Scan for the cell matching the given text and deliver its [X, Y] coordinate at center. 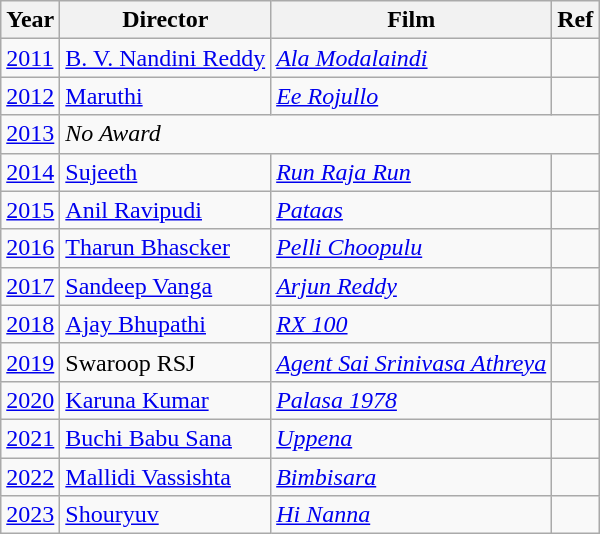
Arjun Reddy [412, 286]
Run Raja Run [412, 172]
Buchi Babu Sana [166, 438]
Ee Rojullo [412, 96]
2018 [30, 324]
2013 [30, 134]
Tharun Bhascker [166, 248]
Uppena [412, 438]
Sandeep Vanga [166, 286]
2011 [30, 58]
2015 [30, 210]
No Award [330, 134]
2012 [30, 96]
Anil Ravipudi [166, 210]
Pelli Choopulu [412, 248]
Shouryuv [166, 515]
Hi Nanna [412, 515]
Bimbisara [412, 477]
Palasa 1978 [412, 400]
Ajay Bhupathi [166, 324]
2016 [30, 248]
Sujeeth [166, 172]
Director [166, 20]
2014 [30, 172]
2022 [30, 477]
Mallidi Vassishta [166, 477]
2019 [30, 362]
Ref [576, 20]
Year [30, 20]
Film [412, 20]
Swaroop RSJ [166, 362]
Pataas [412, 210]
2021 [30, 438]
2023 [30, 515]
Karuna Kumar [166, 400]
2017 [30, 286]
2020 [30, 400]
Maruthi [166, 96]
Agent Sai Srinivasa Athreya [412, 362]
Ala Modalaindi [412, 58]
RX 100 [412, 324]
B. V. Nandini Reddy [166, 58]
